Capture the cell that displays the provided text and extract its (x, y) central coordinate. 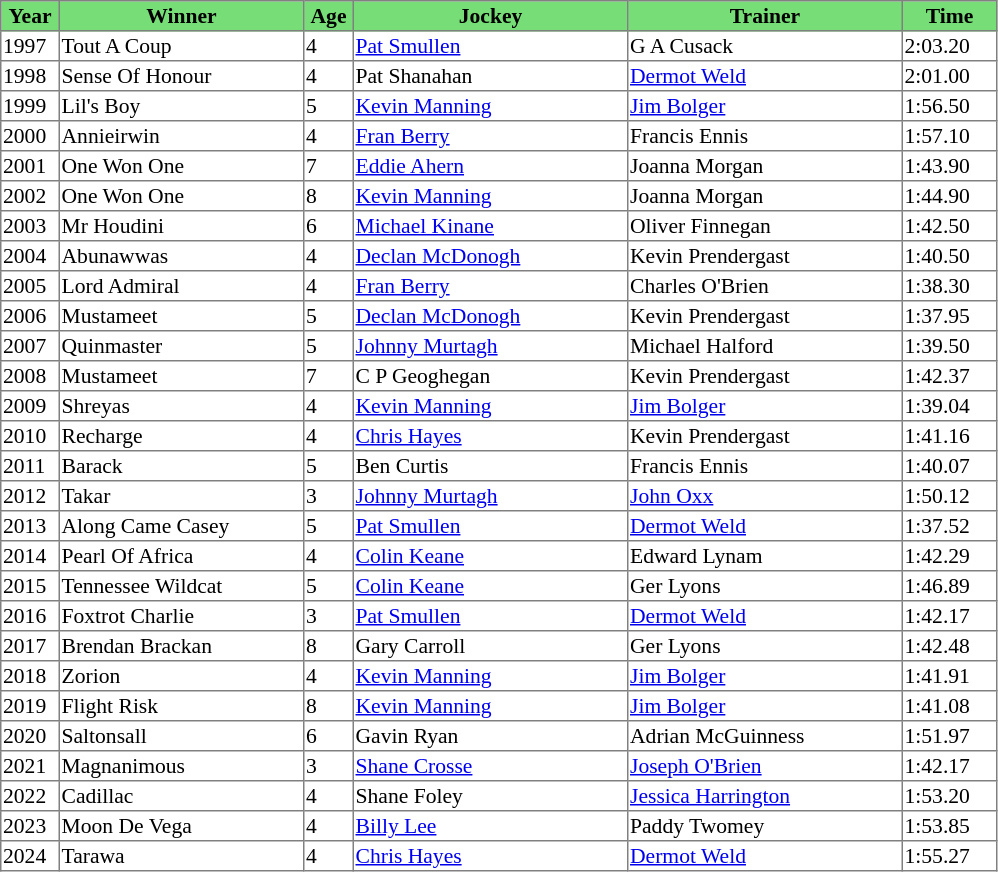
Age (329, 16)
1:44.90 (949, 196)
1:37.52 (949, 526)
Foxtrot Charlie (181, 616)
Pearl Of Africa (181, 556)
2020 (30, 736)
1:38.30 (949, 286)
1:42.37 (949, 376)
2016 (30, 616)
Ben Curtis (490, 466)
1:50.12 (949, 496)
Pat Shanahan (490, 76)
1:55.27 (949, 856)
Shane Crosse (490, 766)
2008 (30, 376)
Year (30, 16)
Tarawa (181, 856)
2012 (30, 496)
1:41.08 (949, 706)
1:37.95 (949, 316)
1:40.50 (949, 256)
2021 (30, 766)
Eddie Ahern (490, 166)
Sense Of Honour (181, 76)
2:03.20 (949, 46)
Tout A Coup (181, 46)
2017 (30, 646)
Paddy Twomey (765, 826)
1999 (30, 106)
Shane Foley (490, 796)
Adrian McGuinness (765, 736)
Along Came Casey (181, 526)
Jessica Harrington (765, 796)
1:46.89 (949, 586)
1:42.29 (949, 556)
2007 (30, 346)
Charles O'Brien (765, 286)
2002 (30, 196)
2010 (30, 436)
1:51.97 (949, 736)
2024 (30, 856)
Tennessee Wildcat (181, 586)
C P Geoghegan (490, 376)
Abunawwas (181, 256)
2000 (30, 136)
Recharge (181, 436)
John Oxx (765, 496)
1:39.50 (949, 346)
2022 (30, 796)
1998 (30, 76)
1:42.50 (949, 226)
Trainer (765, 16)
Gavin Ryan (490, 736)
Mr Houdini (181, 226)
Zorion (181, 676)
2003 (30, 226)
1997 (30, 46)
1:56.50 (949, 106)
2006 (30, 316)
Moon De Vega (181, 826)
Jockey (490, 16)
Time (949, 16)
2019 (30, 706)
Lord Admiral (181, 286)
2004 (30, 256)
Shreyas (181, 406)
2011 (30, 466)
2013 (30, 526)
Billy Lee (490, 826)
1:53.20 (949, 796)
Lil's Boy (181, 106)
2001 (30, 166)
Oliver Finnegan (765, 226)
Magnanimous (181, 766)
2:01.00 (949, 76)
Flight Risk (181, 706)
1:43.90 (949, 166)
Michael Kinane (490, 226)
Saltonsall (181, 736)
Barack (181, 466)
Cadillac (181, 796)
2009 (30, 406)
2015 (30, 586)
Annieirwin (181, 136)
Brendan Brackan (181, 646)
1:40.07 (949, 466)
2014 (30, 556)
Winner (181, 16)
Takar (181, 496)
2005 (30, 286)
2023 (30, 826)
1:41.91 (949, 676)
2018 (30, 676)
1:39.04 (949, 406)
Quinmaster (181, 346)
Edward Lynam (765, 556)
1:42.48 (949, 646)
Gary Carroll (490, 646)
G A Cusack (765, 46)
1:41.16 (949, 436)
1:53.85 (949, 826)
Joseph O'Brien (765, 766)
Michael Halford (765, 346)
1:57.10 (949, 136)
